Extract the [X, Y] coordinate from the center of the cell holding the provided text.  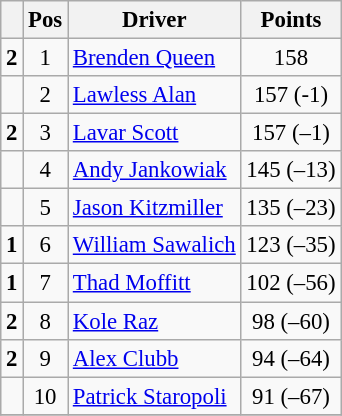
Andy Jankowiak [155, 170]
Patrick Staropoli [155, 396]
135 (–23) [291, 208]
Alex Clubb [155, 358]
Brenden Queen [155, 58]
9 [46, 358]
10 [46, 396]
158 [291, 58]
Lavar Scott [155, 133]
Lawless Alan [155, 95]
157 (–1) [291, 133]
4 [46, 170]
102 (–56) [291, 283]
8 [46, 321]
98 (–60) [291, 321]
91 (–67) [291, 396]
3 [46, 133]
94 (–64) [291, 358]
123 (–35) [291, 245]
Pos [46, 20]
Jason Kitzmiller [155, 208]
Kole Raz [155, 321]
Points [291, 20]
5 [46, 208]
157 (-1) [291, 95]
William Sawalich [155, 245]
Thad Moffitt [155, 283]
Driver [155, 20]
6 [46, 245]
145 (–13) [291, 170]
7 [46, 283]
